Capture the cell that displays the provided text and extract its [x, y] central coordinate. 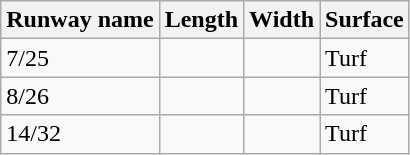
Surface [365, 20]
Length [201, 20]
Width [282, 20]
7/25 [80, 58]
Runway name [80, 20]
8/26 [80, 96]
14/32 [80, 134]
